Extract the [X, Y] coordinate from the center of the cell holding the provided text.  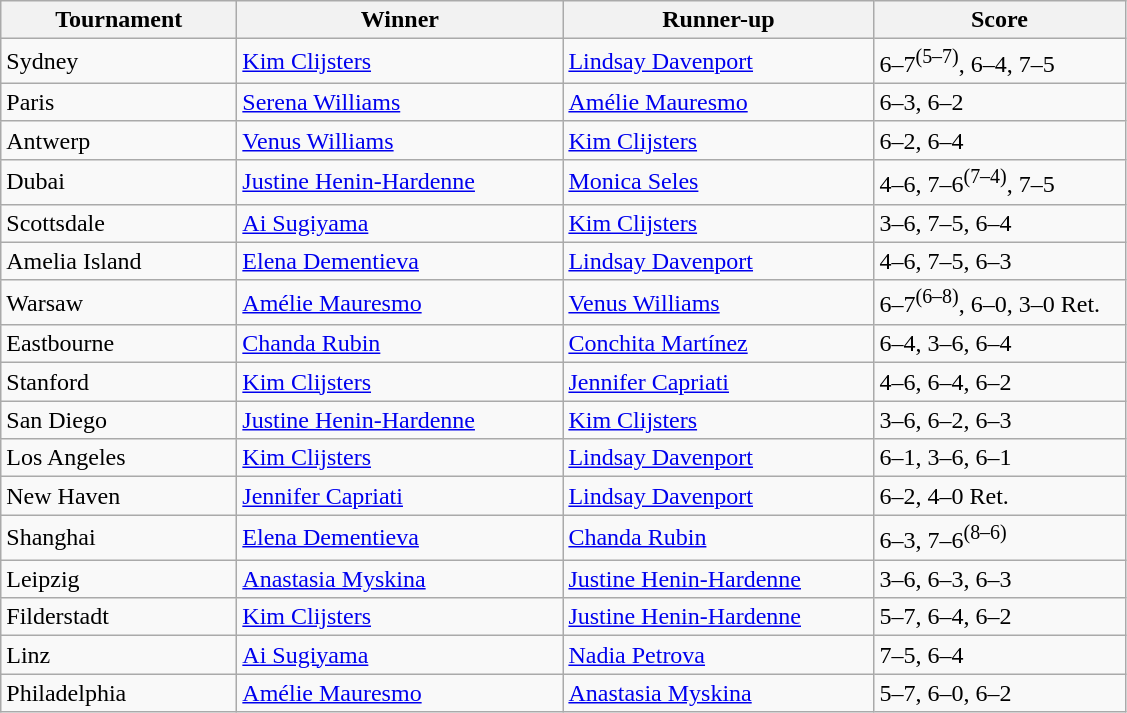
San Diego [119, 420]
Nadia Petrova [718, 655]
Antwerp [119, 140]
6–4, 3–6, 6–4 [1000, 344]
6–2, 6–4 [1000, 140]
Los Angeles [119, 458]
6–1, 3–6, 6–1 [1000, 458]
4–6, 6–4, 6–2 [1000, 382]
6–7(5–7), 6–4, 7–5 [1000, 62]
Tournament [119, 20]
New Haven [119, 496]
7–5, 6–4 [1000, 655]
Amelia Island [119, 261]
Sydney [119, 62]
Paris [119, 102]
6–3, 7–6(8–6) [1000, 538]
Runner-up [718, 20]
Eastbourne [119, 344]
Leipzig [119, 579]
Serena Williams [400, 102]
3–6, 6–2, 6–3 [1000, 420]
5–7, 6–0, 6–2 [1000, 693]
Monica Seles [718, 182]
Conchita Martínez [718, 344]
4–6, 7–6(7–4), 7–5 [1000, 182]
Philadelphia [119, 693]
Dubai [119, 182]
6–3, 6–2 [1000, 102]
Winner [400, 20]
Scottsdale [119, 223]
3–6, 6–3, 6–3 [1000, 579]
Filderstadt [119, 617]
3–6, 7–5, 6–4 [1000, 223]
4–6, 7–5, 6–3 [1000, 261]
6–7(6–8), 6–0, 3–0 Ret. [1000, 302]
Warsaw [119, 302]
Score [1000, 20]
Stanford [119, 382]
Linz [119, 655]
5–7, 6–4, 6–2 [1000, 617]
Shanghai [119, 538]
6–2, 4–0 Ret. [1000, 496]
